Determine the (x, y) coordinate at the center of the cell enclosing the given text.  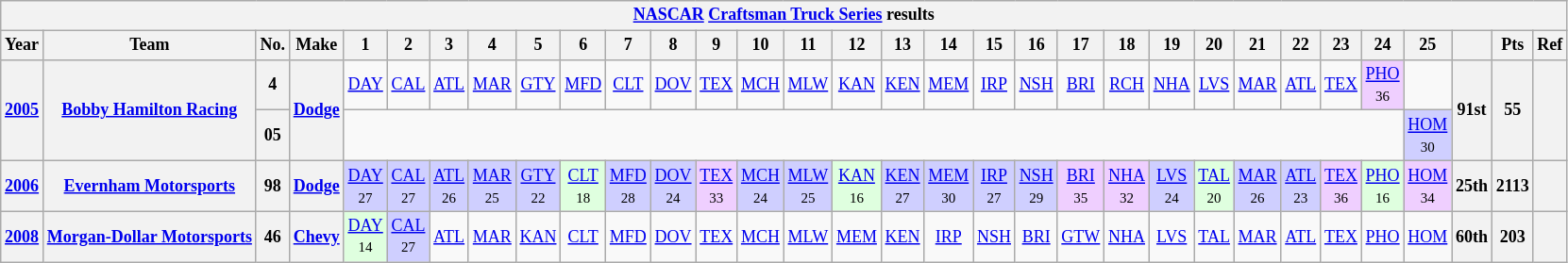
ATL23 (1301, 186)
14 (949, 45)
PHO36 (1382, 85)
Pts (1512, 45)
2006 (23, 186)
55 (1512, 109)
6 (583, 45)
23 (1341, 45)
7 (629, 45)
PHO16 (1382, 186)
2005 (23, 109)
TAL (1214, 237)
NHA32 (1127, 186)
10 (761, 45)
Evernham Motorsports (149, 186)
Chevy (316, 237)
13 (902, 45)
GTY22 (538, 186)
2113 (1512, 186)
46 (272, 237)
MCH24 (761, 186)
DAY27 (365, 186)
CLT18 (583, 186)
DAY14 (365, 237)
05 (272, 136)
DOV24 (673, 186)
MAR26 (1257, 186)
18 (1127, 45)
22 (1301, 45)
MLW25 (808, 186)
19 (1172, 45)
8 (673, 45)
PHO (1382, 237)
3 (449, 45)
ATL26 (449, 186)
203 (1512, 237)
2 (408, 45)
20 (1214, 45)
24 (1382, 45)
NASCAR Craftsman Truck Series results (784, 15)
16 (1037, 45)
5 (538, 45)
Morgan-Dollar Motorsports (149, 237)
Team (149, 45)
TEX36 (1341, 186)
25th (1473, 186)
KEN27 (902, 186)
CAL (408, 85)
MFD28 (629, 186)
17 (1081, 45)
BRI35 (1081, 186)
GTY (538, 85)
MEM30 (949, 186)
IRP27 (995, 186)
LVS24 (1172, 186)
NSH29 (1037, 186)
GTW (1081, 237)
Make (316, 45)
15 (995, 45)
91st (1473, 109)
HOM30 (1427, 136)
9 (717, 45)
Year (23, 45)
11 (808, 45)
TAL20 (1214, 186)
No. (272, 45)
TEX33 (717, 186)
98 (272, 186)
Bobby Hamilton Racing (149, 109)
Ref (1550, 45)
12 (857, 45)
1 (365, 45)
21 (1257, 45)
60th (1473, 237)
KAN16 (857, 186)
HOM (1427, 237)
25 (1427, 45)
HOM34 (1427, 186)
MAR25 (492, 186)
2008 (23, 237)
RCH (1127, 85)
DAY (365, 85)
